Scan for the cell matching the given text and deliver its [x, y] coordinate at center. 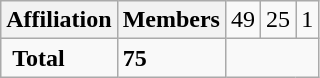
49 [242, 20]
1 [308, 20]
Members [171, 20]
Affiliation [59, 20]
75 [171, 58]
25 [278, 20]
Total [59, 58]
